Capture the cell that displays the provided text and extract its [x, y] central coordinate. 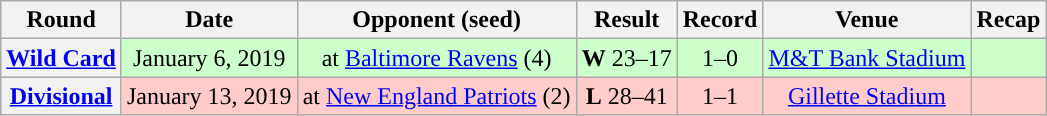
L 28–41 [626, 96]
Venue [867, 20]
Round [62, 20]
Gillette Stadium [867, 96]
1–0 [720, 58]
W 23–17 [626, 58]
Wild Card [62, 58]
Recap [1008, 20]
Date [209, 20]
1–1 [720, 96]
Result [626, 20]
Opponent (seed) [436, 20]
at New England Patriots (2) [436, 96]
Record [720, 20]
Divisional [62, 96]
M&T Bank Stadium [867, 58]
January 13, 2019 [209, 96]
at Baltimore Ravens (4) [436, 58]
January 6, 2019 [209, 58]
